Return the (x, y) coordinate for the center point of the cell that contains the specified text.  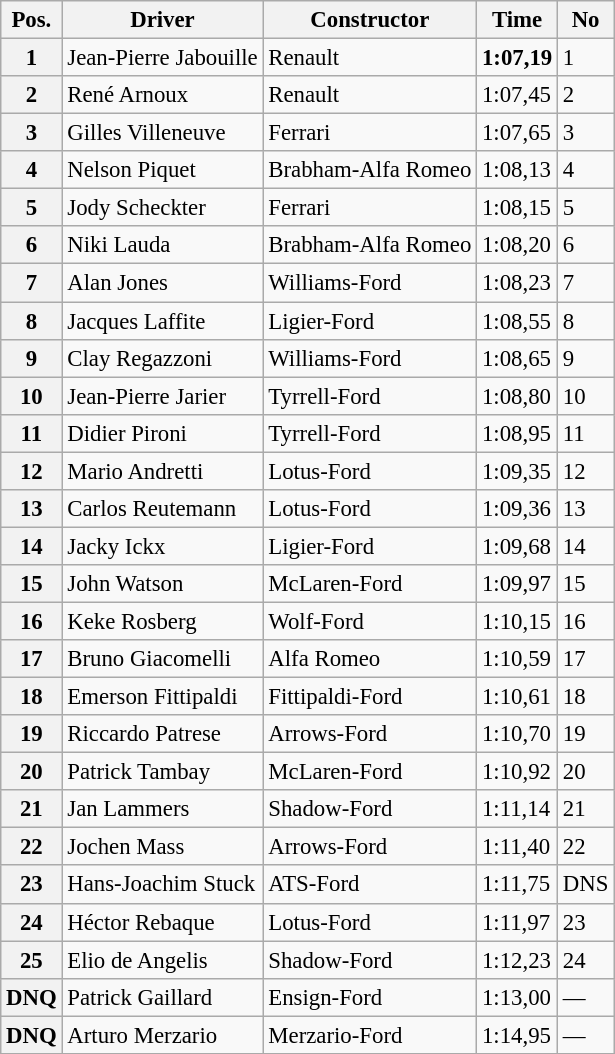
Jacky Ickx (162, 546)
1:10,15 (518, 621)
1:10,70 (518, 734)
1:11,14 (518, 809)
Niki Lauda (162, 245)
Nelson Piquet (162, 170)
Jean-Pierre Jabouille (162, 58)
Riccardo Patrese (162, 734)
Merzario-Ford (370, 1035)
1:09,68 (518, 546)
25 (32, 960)
1:08,20 (518, 245)
Mario Andretti (162, 471)
1:09,36 (518, 509)
1:07,19 (518, 58)
Alfa Romeo (370, 659)
1:07,65 (518, 133)
Arturo Merzario (162, 1035)
Hans-Joachim Stuck (162, 885)
Clay Regazzoni (162, 358)
Alan Jones (162, 283)
1:08,95 (518, 433)
Driver (162, 20)
1:12,23 (518, 960)
Jody Scheckter (162, 208)
Carlos Reutemann (162, 509)
1:07,45 (518, 95)
1:09,97 (518, 584)
Didier Pironi (162, 433)
Jochen Mass (162, 847)
Keke Rosberg (162, 621)
Bruno Giacomelli (162, 659)
Time (518, 20)
Emerson Fittipaldi (162, 697)
1:09,35 (518, 471)
1:08,13 (518, 170)
Patrick Gaillard (162, 997)
1:08,15 (518, 208)
ATS-Ford (370, 885)
1:08,80 (518, 396)
1:08,65 (518, 358)
No (585, 20)
René Arnoux (162, 95)
Ensign-Ford (370, 997)
1:10,61 (518, 697)
Jean-Pierre Jarier (162, 396)
1:11,75 (518, 885)
Jacques Laffite (162, 321)
Jan Lammers (162, 809)
1:13,00 (518, 997)
1:08,55 (518, 321)
Gilles Villeneuve (162, 133)
1:11,97 (518, 922)
Elio de Angelis (162, 960)
1:14,95 (518, 1035)
1:10,92 (518, 772)
1:11,40 (518, 847)
Héctor Rebaque (162, 922)
Pos. (32, 20)
1:08,23 (518, 283)
Patrick Tambay (162, 772)
John Watson (162, 584)
1:10,59 (518, 659)
DNS (585, 885)
Constructor (370, 20)
Wolf-Ford (370, 621)
Fittipaldi-Ford (370, 697)
